Return (x, y) of the center of cell containing provided text 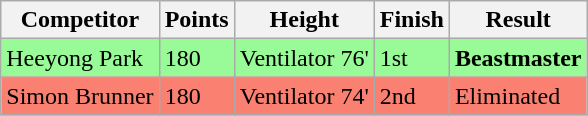
2nd (412, 96)
Result (518, 20)
Ventilator 74' (304, 96)
Heeyong Park (80, 58)
Beastmaster (518, 58)
Competitor (80, 20)
Height (304, 20)
Ventilator 76' (304, 58)
Eliminated (518, 96)
Simon Brunner (80, 96)
Finish (412, 20)
Points (196, 20)
1st (412, 58)
